Pinpoint the cell where the given text exists, returning its [X, Y] midpoint coordinate. 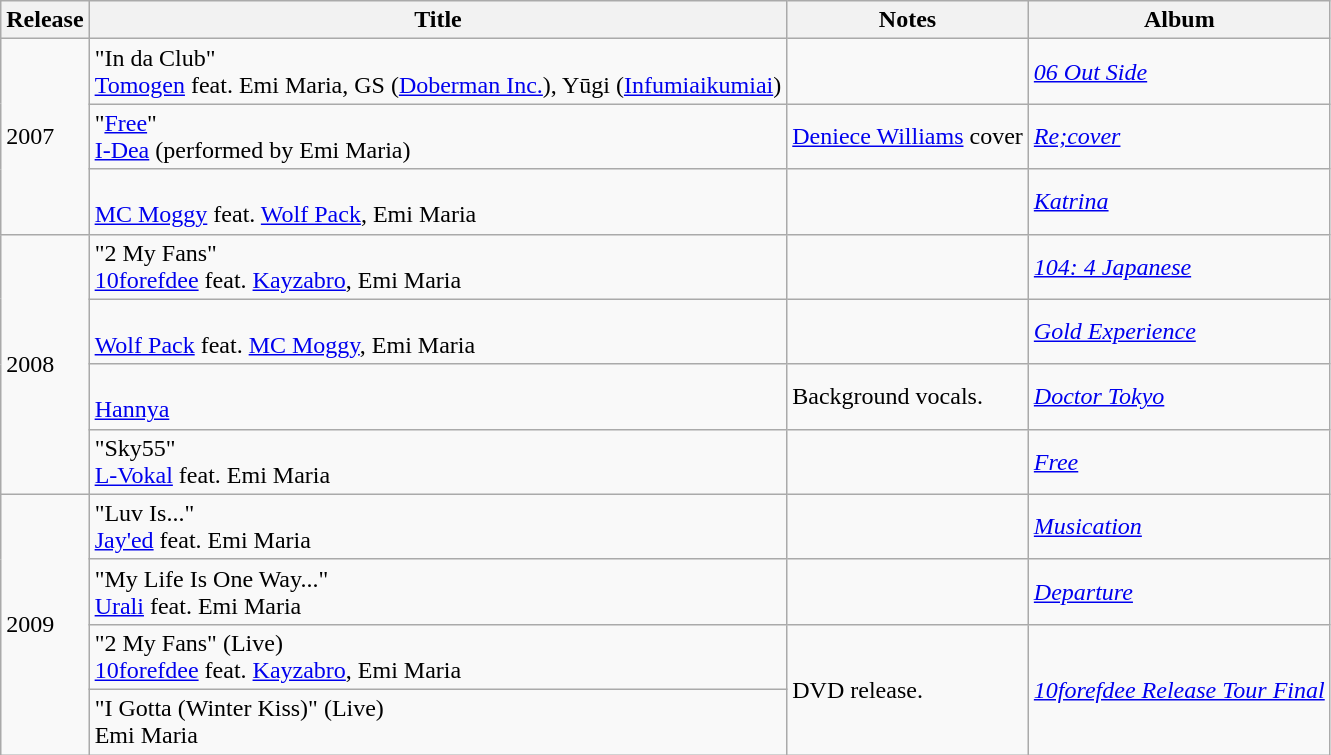
2007 [45, 136]
10forefdee Release Tour Final [1179, 689]
Doctor Tokyo [1179, 396]
"2 My Fans" (Live)10forefdee feat. Kayzabro, Emi Maria [438, 656]
Musication [1179, 526]
Wolf Pack feat. MC Moggy, Emi Maria [438, 332]
104: 4 Japanese [1179, 266]
MC Moggy feat. Wolf Pack, Emi Maria [438, 202]
2008 [45, 364]
Album [1179, 20]
06 Out Side [1179, 72]
Katrina [1179, 202]
"Free"I-Dea (performed by Emi Maria) [438, 136]
Free [1179, 462]
Hannya [438, 396]
2009 [45, 624]
Notes [908, 20]
Re;cover [1179, 136]
Title [438, 20]
"Sky55"L-Vokal feat. Emi Maria [438, 462]
Release [45, 20]
Background vocals. [908, 396]
"Luv Is..."Jay'ed feat. Emi Maria [438, 526]
"In da Club"Tomogen feat. Emi Maria, GS (Doberman Inc.), Yūgi (Infumiaikumiai) [438, 72]
Gold Experience [1179, 332]
Deniece Williams cover [908, 136]
"I Gotta (Winter Kiss)" (Live)Emi Maria [438, 722]
Departure [1179, 592]
"2 My Fans"10forefdee feat. Kayzabro, Emi Maria [438, 266]
DVD release. [908, 689]
"My Life Is One Way..."Urali feat. Emi Maria [438, 592]
